For the text-containing cell, return its midpoint in (x, y) coordinate format. 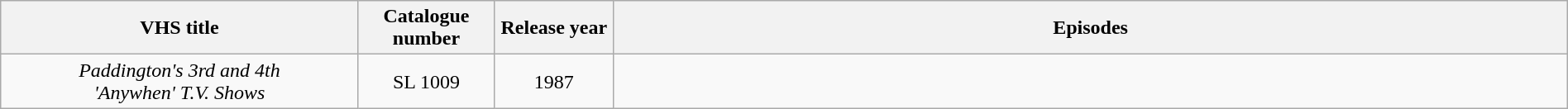
Catalogue number (426, 28)
Episodes (1090, 28)
SL 1009 (426, 81)
VHS title (179, 28)
Paddington's 3rd and 4th'Anywhen' T.V. Shows (179, 81)
Release year (554, 28)
1987 (554, 81)
